Search for the cell housing the specified text and yield its [X, Y] center coordinate. 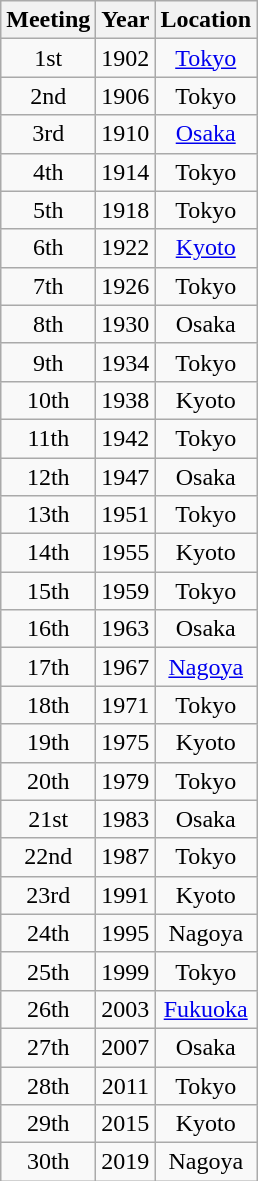
1906 [126, 96]
30th [48, 1162]
2003 [126, 1009]
8th [48, 324]
27th [48, 1047]
2015 [126, 1124]
25th [48, 971]
11th [48, 438]
23rd [48, 895]
1914 [126, 172]
1926 [126, 286]
1971 [126, 705]
19th [48, 743]
26th [48, 1009]
22nd [48, 857]
1963 [126, 629]
16th [48, 629]
2019 [126, 1162]
2011 [126, 1085]
1947 [126, 477]
6th [48, 248]
1979 [126, 781]
13th [48, 515]
1995 [126, 933]
1910 [126, 134]
29th [48, 1124]
4th [48, 172]
1922 [126, 248]
12th [48, 477]
10th [48, 400]
1930 [126, 324]
1987 [126, 857]
17th [48, 667]
1959 [126, 591]
1938 [126, 400]
2nd [48, 96]
7th [48, 286]
1999 [126, 971]
1902 [126, 58]
28th [48, 1085]
21st [48, 819]
Meeting [48, 20]
Fukuoka [206, 1009]
1991 [126, 895]
2007 [126, 1047]
9th [48, 362]
14th [48, 553]
1934 [126, 362]
1983 [126, 819]
18th [48, 705]
20th [48, 781]
1918 [126, 210]
1951 [126, 515]
Year [126, 20]
5th [48, 210]
1967 [126, 667]
1942 [126, 438]
Location [206, 20]
15th [48, 591]
24th [48, 933]
1955 [126, 553]
3rd [48, 134]
1st [48, 58]
1975 [126, 743]
